Return the [x, y] coordinate for the center point of the cell that contains the specified text.  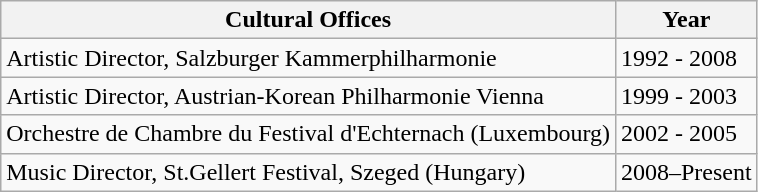
1999 - 2003 [686, 96]
1992 - 2008 [686, 58]
2002 - 2005 [686, 134]
Orchestre de Chambre du Festival d'Echternach (Luxembourg) [308, 134]
Cultural Offices [308, 20]
Year [686, 20]
Artistic Director, Salzburger Kammerphilharmonie [308, 58]
2008–Present [686, 172]
Artistic Director, Austrian-Korean Philharmonie Vienna [308, 96]
Music Director, St.Gellert Festival, Szeged (Hungary) [308, 172]
